Provide the (x, y) coordinate of the cell's center where the given text is located.  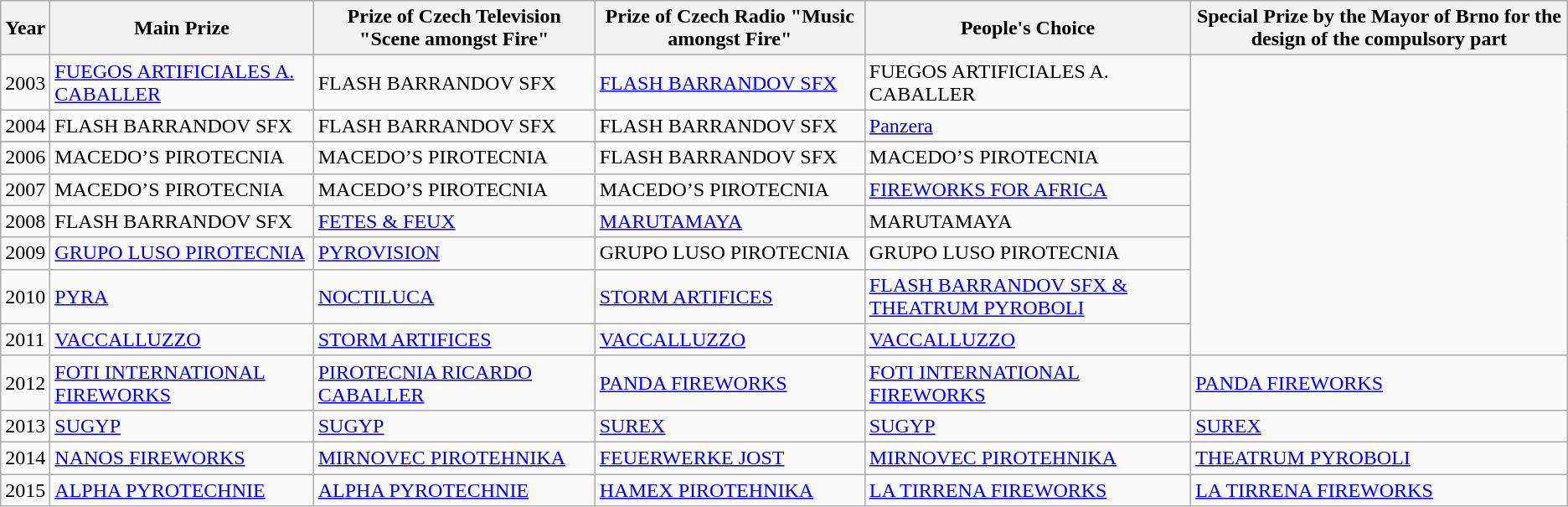
2004 (25, 126)
2010 (25, 297)
2015 (25, 490)
NOCTILUCA (454, 297)
2007 (25, 189)
2011 (25, 339)
2013 (25, 426)
Special Prize by the Mayor of Brno for the design of the compulsory part (1380, 28)
2012 (25, 382)
2006 (25, 158)
People's Choice (1027, 28)
FLASH BARRANDOV SFX & THEATRUM PYROBOLI (1027, 297)
FETES & FEUX (454, 221)
HAMEX PIROTEHNIKA (730, 490)
THEATRUM PYROBOLI (1380, 458)
FEUERWERKE JOST (730, 458)
2008 (25, 221)
2009 (25, 253)
Main Prize (182, 28)
NANOS FIREWORKS (182, 458)
PYRA (182, 297)
Prize of Czech Television "Scene amongst Fire" (454, 28)
PYROVISION (454, 253)
2003 (25, 82)
Prize of Czech Radio "Music amongst Fire" (730, 28)
2014 (25, 458)
FIREWORKS FOR AFRICA (1027, 189)
PIROTECNIA RICARDO CABALLER (454, 382)
Year (25, 28)
Panzera (1027, 126)
